Locate the cell with the specified text and output its (x, y) center coordinate. 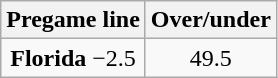
Pregame line (74, 20)
49.5 (210, 58)
Over/under (210, 20)
Florida −2.5 (74, 58)
